Search for the cell housing the specified text and yield its (x, y) center coordinate. 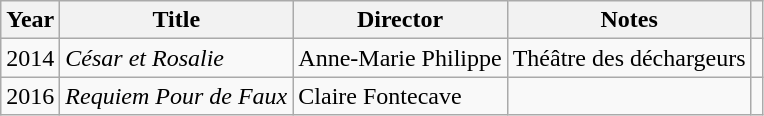
Title (176, 20)
Claire Fontecave (400, 96)
Notes (629, 20)
2016 (30, 96)
Requiem Pour de Faux (176, 96)
2014 (30, 58)
Théâtre des déchargeurs (629, 58)
Year (30, 20)
César et Rosalie (176, 58)
Director (400, 20)
Anne-Marie Philippe (400, 58)
